Return the (x, y) coordinate for the center point of the cell that contains the specified text.  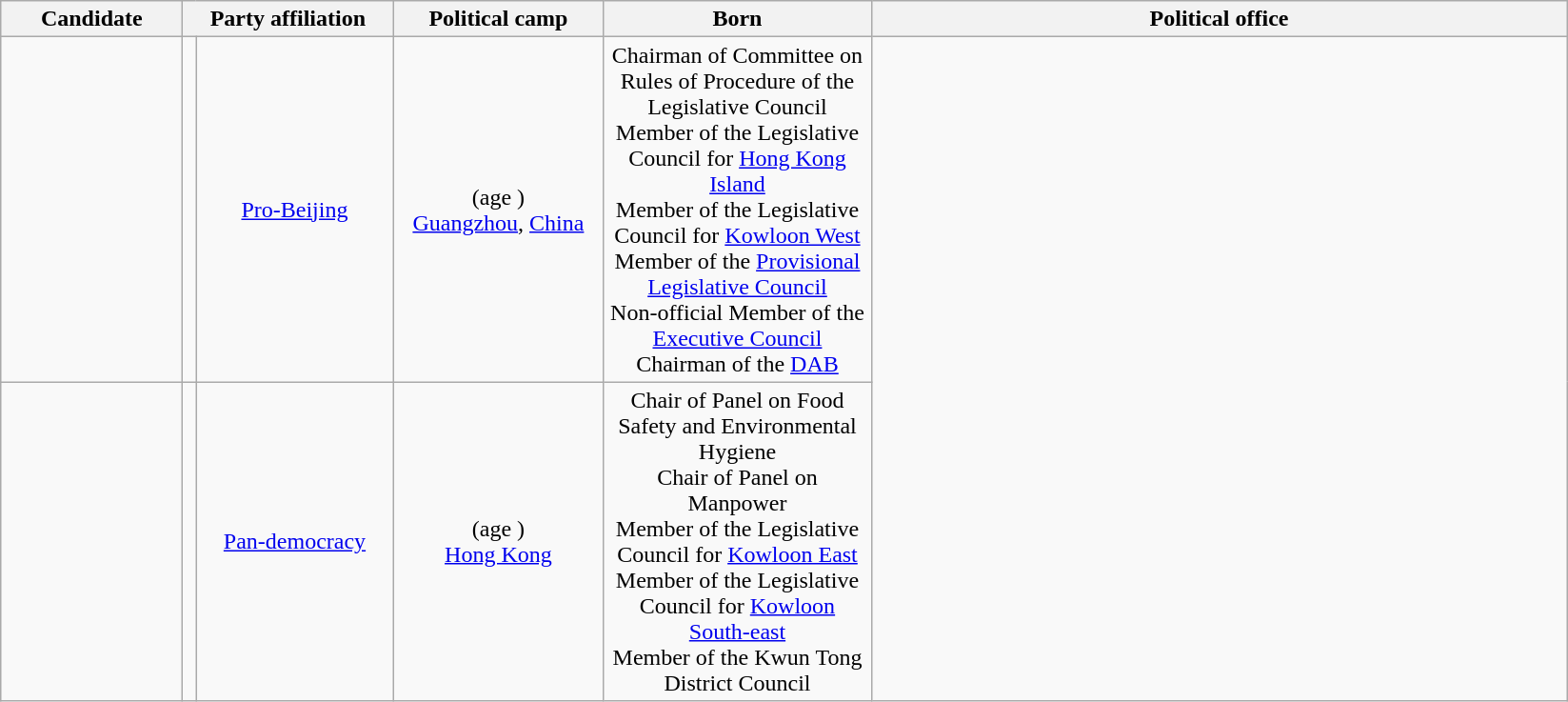
Political office (1219, 19)
(age )Hong Kong (499, 541)
Candidate (91, 19)
Party affiliation (288, 19)
Political camp (499, 19)
Pro-Beijing (295, 210)
Pan-democracy (295, 541)
(age )Guangzhou, China (499, 210)
Born (737, 19)
